Determine the (x, y) coordinate at the center of the cell enclosing the given text.  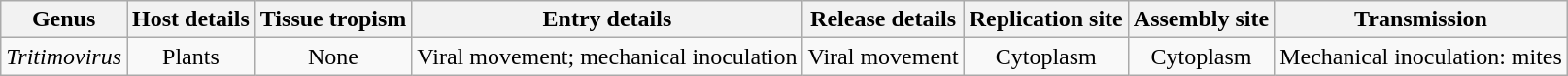
Entry details (607, 19)
Tissue tropism (333, 19)
Host details (191, 19)
Plants (191, 57)
Transmission (1421, 19)
Viral movement (883, 57)
Viral movement; mechanical inoculation (607, 57)
None (333, 57)
Replication site (1045, 19)
Genus (64, 19)
Tritimovirus (64, 57)
Release details (883, 19)
Assembly site (1201, 19)
Mechanical inoculation: mites (1421, 57)
